Detect which cell encompasses the target text, then output its (X, Y) center coordinate. 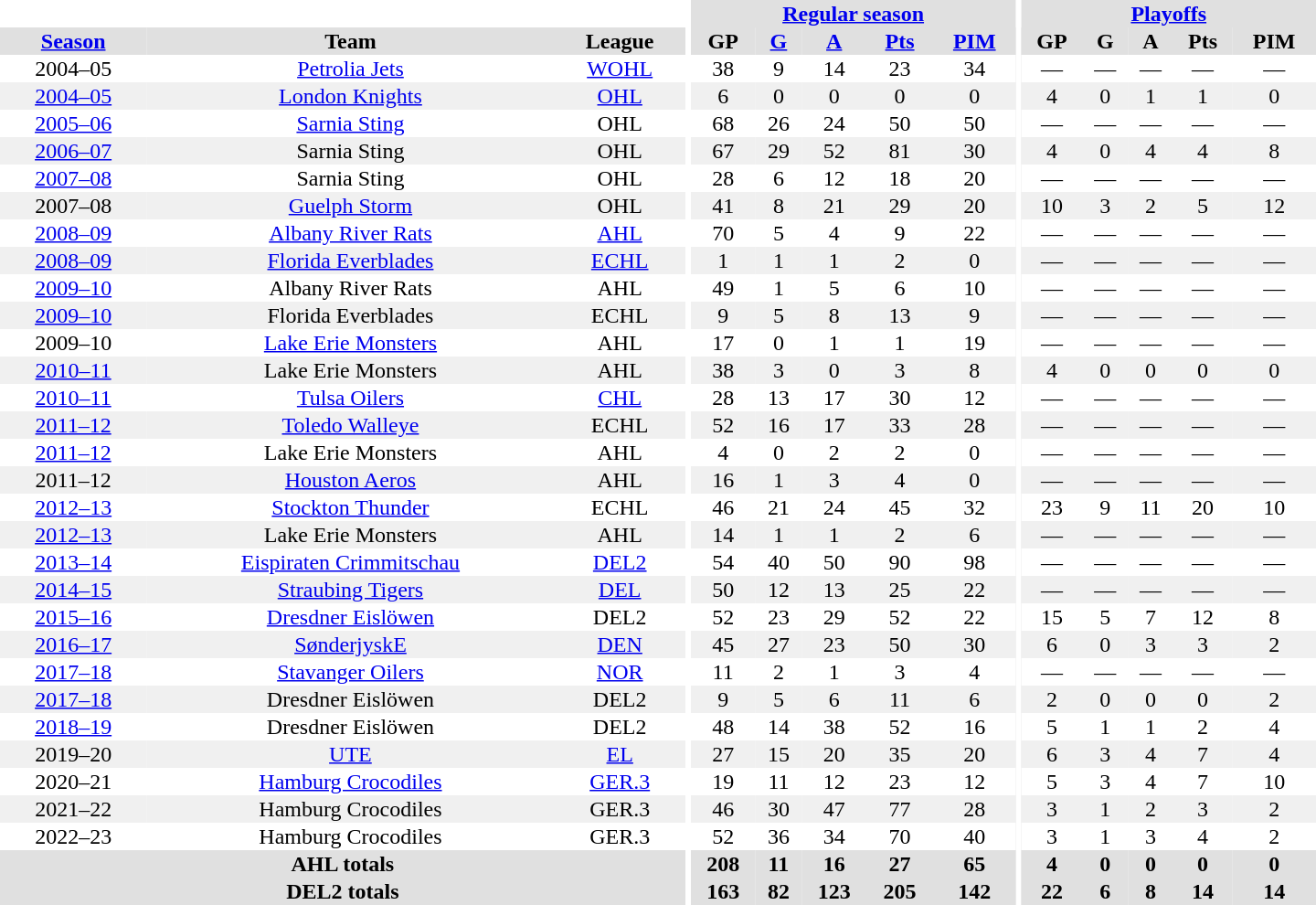
33 (900, 425)
77 (900, 809)
2016–17 (73, 644)
68 (723, 123)
DEL (620, 590)
Stockton Thunder (350, 507)
Straubing Tigers (350, 590)
2014–15 (73, 590)
Eispiraten Crimmitschau (350, 562)
65 (974, 864)
Guelph Storm (350, 206)
Petrolia Jets (350, 69)
163 (723, 891)
SønderjyskE (350, 644)
WOHL (620, 69)
EL (620, 754)
Playoffs (1168, 14)
2018–19 (73, 727)
208 (723, 864)
NOR (620, 672)
98 (974, 562)
Team (350, 41)
18 (900, 178)
81 (900, 151)
142 (974, 891)
49 (723, 288)
Tulsa Oilers (350, 398)
Toledo Walleye (350, 425)
2013–14 (73, 562)
205 (900, 891)
London Knights (350, 96)
41 (723, 206)
DEL2 totals (343, 891)
2020–21 (73, 782)
54 (723, 562)
82 (779, 891)
2005–06 (73, 123)
Houston Aeros (350, 480)
DEN (620, 644)
Regular season (854, 14)
CHL (620, 398)
47 (834, 809)
35 (900, 754)
Season (73, 41)
90 (900, 562)
25 (900, 590)
36 (779, 836)
2006–07 (73, 151)
AHL totals (343, 864)
32 (974, 507)
2019–20 (73, 754)
2021–22 (73, 809)
Stavanger Oilers (350, 672)
2015–16 (73, 617)
League (620, 41)
123 (834, 891)
UTE (350, 754)
26 (779, 123)
2022–23 (73, 836)
48 (723, 727)
67 (723, 151)
